For the text-containing cell, return its midpoint in [X, Y] coordinate format. 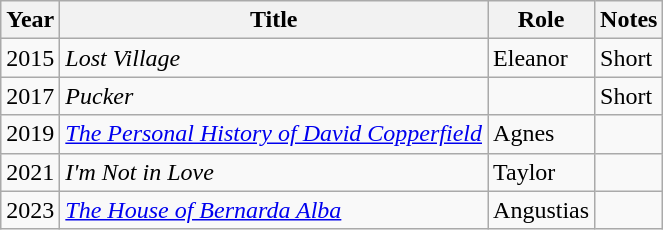
The House of Bernarda Alba [274, 210]
Title [274, 20]
2019 [30, 134]
Year [30, 20]
Notes [629, 20]
Angustias [542, 210]
Agnes [542, 134]
2021 [30, 172]
2017 [30, 96]
Pucker [274, 96]
I'm Not in Love [274, 172]
2015 [30, 58]
Taylor [542, 172]
The Personal History of David Copperfield [274, 134]
Eleanor [542, 58]
2023 [30, 210]
Role [542, 20]
Lost Village [274, 58]
